Extract the (X, Y) coordinate from the center of the cell holding the provided text.  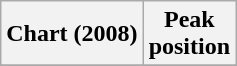
Peakposition (189, 34)
Chart (2008) (72, 34)
